Detect which cell encompasses the target text, then output its [x, y] center coordinate. 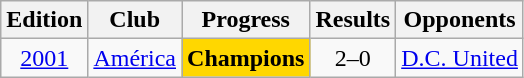
D.C. United [460, 58]
2–0 [353, 58]
Progress [246, 20]
Edition [44, 20]
Club [135, 20]
Opponents [460, 20]
Champions [246, 58]
2001 [44, 58]
Results [353, 20]
América [135, 58]
